Provide the [x, y] coordinate of the cell's center where the given text is located.  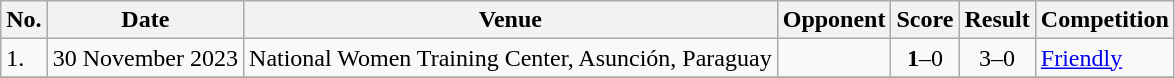
Date [145, 20]
National Women Training Center, Asunción, Paraguay [511, 58]
Result [997, 20]
Competition [1104, 20]
1. [24, 58]
Friendly [1104, 58]
No. [24, 20]
3–0 [997, 58]
1–0 [925, 58]
Score [925, 20]
Venue [511, 20]
30 November 2023 [145, 58]
Opponent [834, 20]
